Determine the (X, Y) coordinate at the center of the cell enclosing the given text.  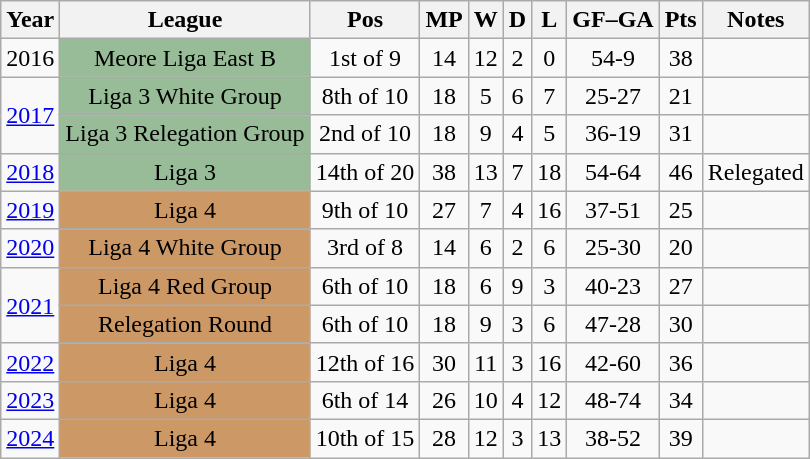
Meore Liga East B (185, 58)
1st of 9 (365, 58)
28 (444, 438)
Pts (680, 20)
36-19 (613, 134)
36 (680, 362)
21 (680, 96)
54-64 (613, 172)
League (185, 20)
26 (444, 400)
39 (680, 438)
Liga 4 Red Group (185, 286)
6th of 14 (365, 400)
9th of 10 (365, 210)
34 (680, 400)
48-74 (613, 400)
2nd of 10 (365, 134)
40-23 (613, 286)
25-27 (613, 96)
12th of 16 (365, 362)
38-52 (613, 438)
42-60 (613, 362)
25-30 (613, 248)
8th of 10 (365, 96)
Liga 3 Relegation Group (185, 134)
14th of 20 (365, 172)
31 (680, 134)
46 (680, 172)
2019 (30, 210)
25 (680, 210)
Pos (365, 20)
Relegated (756, 172)
2020 (30, 248)
37-51 (613, 210)
0 (550, 58)
Relegation Round (185, 324)
Notes (756, 20)
2016 (30, 58)
MP (444, 20)
D (517, 20)
10 (486, 400)
54-9 (613, 58)
Liga 3 White Group (185, 96)
Year (30, 20)
10th of 15 (365, 438)
2024 (30, 438)
20 (680, 248)
Liga 3 (185, 172)
3rd of 8 (365, 248)
W (486, 20)
GF–GA (613, 20)
11 (486, 362)
47-28 (613, 324)
2017 (30, 115)
2023 (30, 400)
2018 (30, 172)
2022 (30, 362)
2021 (30, 305)
Liga 4 White Group (185, 248)
L (550, 20)
